Find where the given text appears and provide that cell's center as [x, y] coordinate. 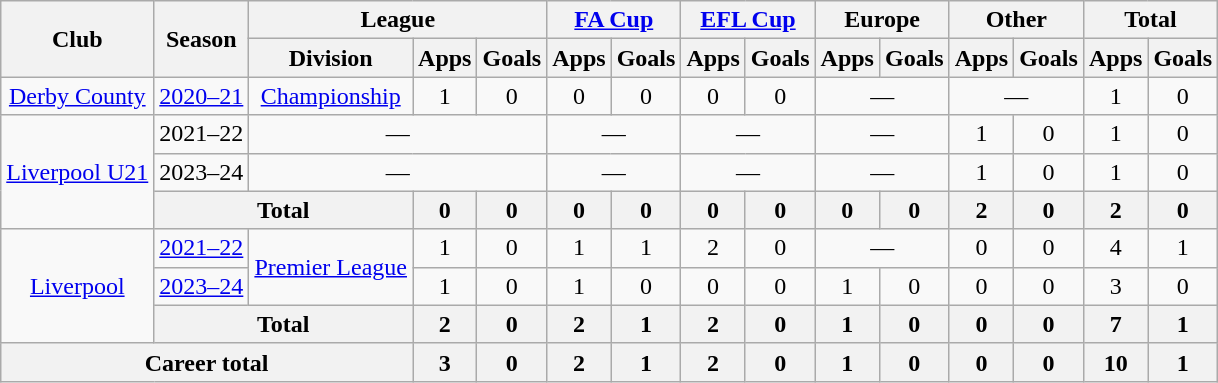
Career total [207, 362]
League [398, 20]
Premier League [331, 267]
2020–21 [202, 96]
Division [331, 58]
Derby County [78, 96]
Liverpool U21 [78, 172]
Season [202, 39]
Club [78, 39]
Other [1016, 20]
FA Cup [614, 20]
10 [1115, 362]
Liverpool [78, 286]
Europe [882, 20]
Championship [331, 96]
EFL Cup [748, 20]
7 [1115, 324]
4 [1115, 248]
